Detect which cell encompasses the target text, then output its [X, Y] center coordinate. 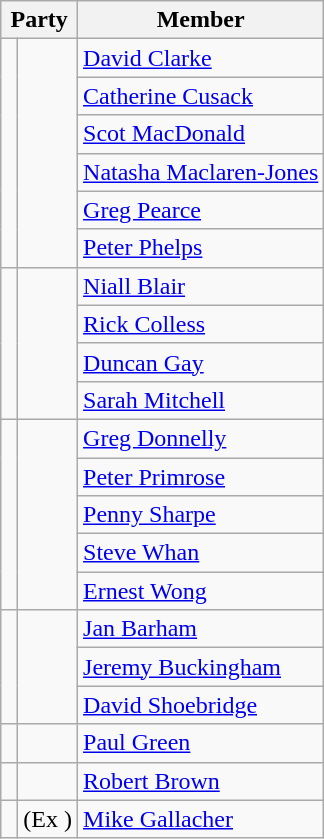
(Ex ) [48, 819]
Paul Green [201, 743]
Niall Blair [201, 286]
Peter Phelps [201, 248]
Rick Colless [201, 324]
Scot MacDonald [201, 134]
Mike Gallacher [201, 819]
Party [40, 20]
Jeremy Buckingham [201, 667]
Ernest Wong [201, 591]
Sarah Mitchell [201, 400]
Jan Barham [201, 629]
Duncan Gay [201, 362]
Greg Donnelly [201, 438]
Penny Sharpe [201, 515]
Catherine Cusack [201, 96]
Natasha Maclaren-Jones [201, 172]
Greg Pearce [201, 210]
Steve Whan [201, 553]
Robert Brown [201, 781]
David Clarke [201, 58]
Peter Primrose [201, 477]
Member [201, 20]
David Shoebridge [201, 705]
